Search for the cell housing the specified text and yield its (x, y) center coordinate. 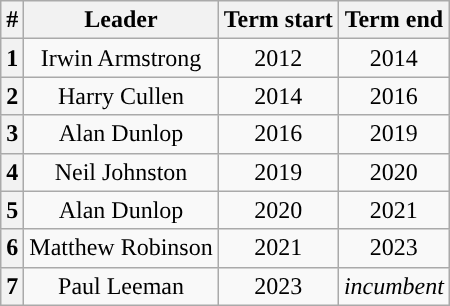
4 (12, 172)
Leader (121, 20)
Neil Johnston (121, 172)
Matthew Robinson (121, 248)
1 (12, 58)
# (12, 20)
Term start (278, 20)
3 (12, 134)
Term end (394, 20)
Irwin Armstrong (121, 58)
2012 (278, 58)
2 (12, 96)
5 (12, 210)
incumbent (394, 286)
Paul Leeman (121, 286)
6 (12, 248)
7 (12, 286)
Harry Cullen (121, 96)
